For the text-containing cell, return its midpoint in (x, y) coordinate format. 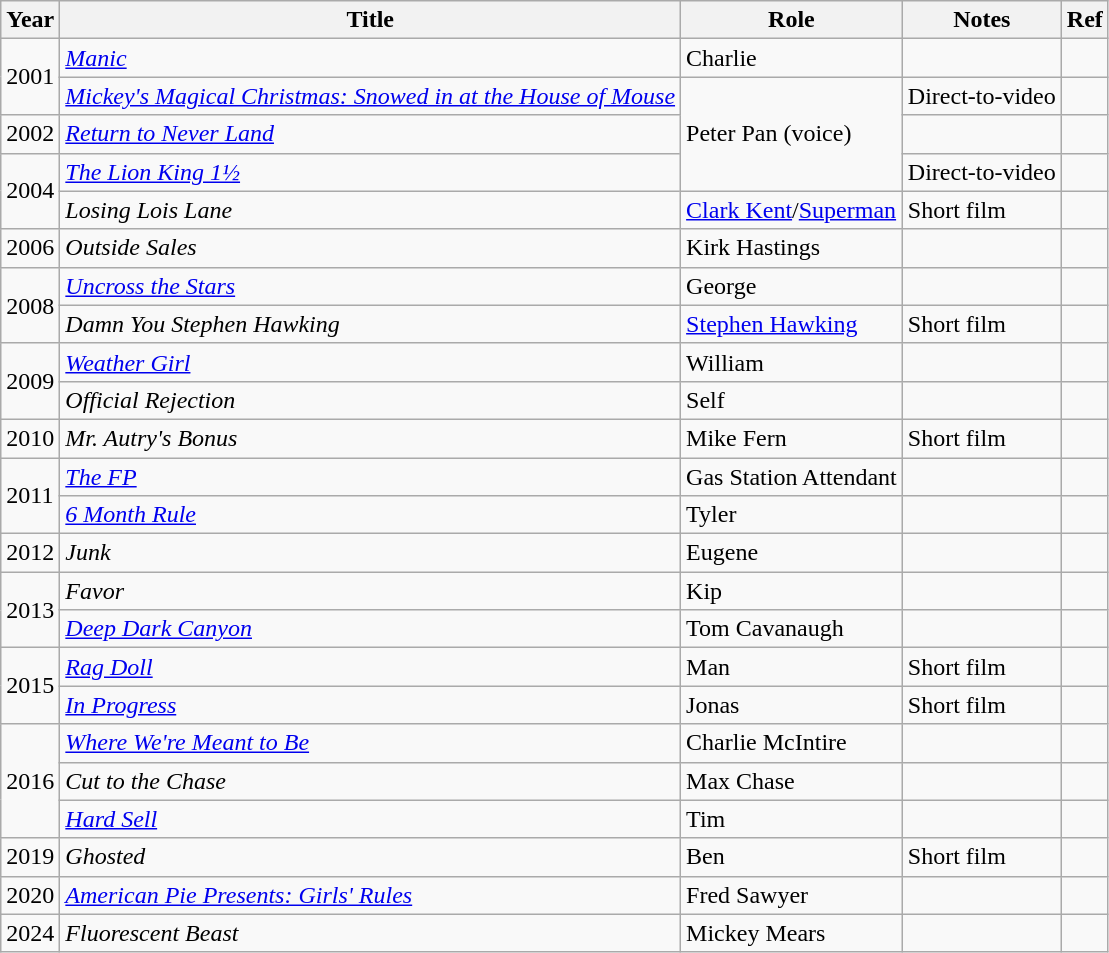
6 Month Rule (370, 515)
Deep Dark Canyon (370, 629)
Max Chase (792, 781)
Ben (792, 857)
2012 (30, 553)
Charlie (792, 58)
Kirk Hastings (792, 248)
Tom Cavanaugh (792, 629)
William (792, 362)
Outside Sales (370, 248)
2024 (30, 933)
Official Rejection (370, 400)
2006 (30, 248)
Tim (792, 819)
Clark Kent/Superman (792, 210)
Title (370, 20)
2004 (30, 191)
Tyler (792, 515)
Ref (1084, 20)
The FP (370, 477)
Jonas (792, 705)
2020 (30, 895)
Junk (370, 553)
Gas Station Attendant (792, 477)
2011 (30, 496)
Where We're Meant to Be (370, 743)
Hard Sell (370, 819)
Rag Doll (370, 667)
Manic (370, 58)
In Progress (370, 705)
Fred Sawyer (792, 895)
Man (792, 667)
Mickey's Magical Christmas: Snowed in at the House of Mouse (370, 96)
Weather Girl (370, 362)
2010 (30, 438)
Damn You Stephen Hawking (370, 324)
Return to Never Land (370, 134)
Mr. Autry's Bonus (370, 438)
Mike Fern (792, 438)
2001 (30, 77)
Kip (792, 591)
2009 (30, 381)
2008 (30, 305)
2013 (30, 610)
The Lion King 1½ (370, 172)
Ghosted (370, 857)
2019 (30, 857)
Mickey Mears (792, 933)
Cut to the Chase (370, 781)
Losing Lois Lane (370, 210)
Notes (982, 20)
Eugene (792, 553)
Peter Pan (voice) (792, 134)
2002 (30, 134)
2016 (30, 781)
Charlie McIntire (792, 743)
Favor (370, 591)
Self (792, 400)
Fluorescent Beast (370, 933)
George (792, 286)
Stephen Hawking (792, 324)
Role (792, 20)
Uncross the Stars (370, 286)
2015 (30, 686)
American Pie Presents: Girls' Rules (370, 895)
Year (30, 20)
